Search for the cell housing the specified text and yield its (X, Y) center coordinate. 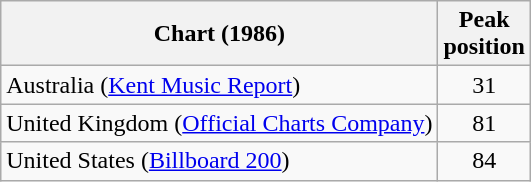
Peakposition (484, 34)
United Kingdom (Official Charts Company) (220, 123)
84 (484, 161)
31 (484, 85)
Chart (1986) (220, 34)
Australia (Kent Music Report) (220, 85)
United States (Billboard 200) (220, 161)
81 (484, 123)
